Output the (x, y) coordinate of the center of the cell containing the given text.  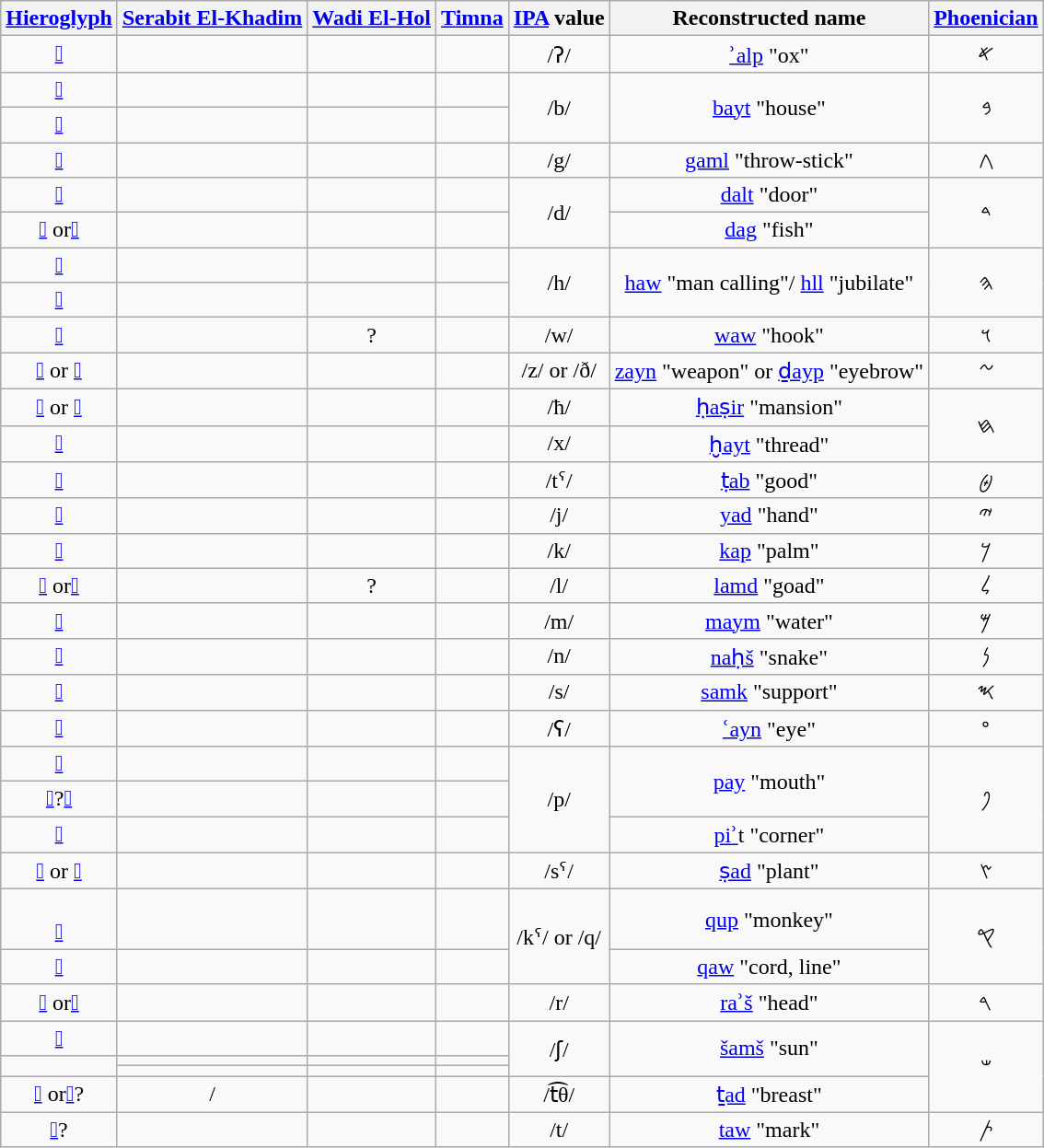
/d/ (559, 213)
𓍢 or𓋿 (59, 586)
𓀠 (59, 265)
𓌉 (59, 335)
/g/ (559, 159)
𐤂 (986, 159)
/kˤ/ or /q/ (559, 937)
𓌙 (59, 159)
𐤃 (986, 213)
ʿayn "eye" (769, 728)
𓐅 or 𓂃 (59, 371)
𓎗 (59, 967)
qup "monkey" (769, 919)
/x/ (559, 444)
pay "mouth" (769, 782)
bayt "house" (769, 107)
yad "hand" (769, 516)
ḫayt "thread" (769, 444)
𓉗 or 𓉿 (59, 407)
/s/ (559, 692)
/b/ (559, 107)
piʾt "corner" (769, 835)
𓃾 (59, 54)
𓃻 (59, 919)
𐤁 (986, 107)
/ħ/ (559, 407)
𐤕 (986, 1130)
𐤉 (986, 516)
šamš "sun" (769, 1048)
𓀁 (59, 300)
/j/ (559, 516)
𓄤 (59, 481)
Timna (473, 18)
𐤀 (986, 54)
𓇴 (59, 1038)
𓉔 (59, 124)
naḥš "snake" (769, 656)
/z/ or /ð/ (559, 371)
𐤇 (986, 425)
ṭab "good" (769, 481)
𓂧 (59, 551)
/k/ (559, 551)
𐤐 (986, 800)
𓊽 (59, 692)
𓁶 or𓂉 (59, 1003)
zayn "weapon" or ḏayp "eyebrow" (769, 371)
/n/ (559, 656)
IPA value (559, 18)
/r/ (559, 1003)
𓂋 (59, 764)
𐤔 (986, 1066)
ʾalp "ox" (769, 54)
𐤌 (986, 620)
/t͡θ/ (559, 1095)
𐤅 (986, 335)
𓁹 (59, 728)
/ʕ/ (559, 728)
𐤊 (986, 551)
/tˤ/ (559, 481)
𓉿 (59, 195)
𐤈 (986, 481)
𐤏 (986, 728)
lamd "goad" (769, 586)
/p/ (559, 800)
Hieroglyph (59, 18)
/m/ (559, 620)
ḥaṣir "mansion" (769, 407)
Serabit El-Khadim (212, 18)
𓂝 (59, 516)
/l/ (559, 586)
𓆓 (59, 656)
/ (212, 1095)
Phoenician (986, 18)
𐤓 (986, 1003)
𓇑 or 𓇉 (59, 871)
/ʃ/ (559, 1048)
𓆟 or𓆡 (59, 230)
𐤑 (986, 871)
𐤄 (986, 283)
𐤆 (986, 371)
𓎛 (59, 444)
dag "fish" (769, 230)
haw "man calling"/ hll "jubilate" (769, 283)
ṯad "breast" (769, 1095)
ṣad "plant" (769, 871)
𐤍 (986, 656)
dalt "door" (769, 195)
/sˤ/ (559, 871)
Reconstructed name (769, 18)
𓊋 (59, 835)
𓉐 (59, 89)
𓈖 (59, 620)
Wadi El-Hol (372, 18)
samk "support" (769, 692)
𐤎 (986, 692)
taw "mark" (769, 1130)
𐤒 (986, 937)
kap "palm" (769, 551)
/t/ (559, 1130)
𐤋 (986, 586)
/h/ (559, 283)
gaml "throw-stick" (769, 159)
raʾš "head" (769, 1003)
𓌔 or𓐮? (59, 1095)
/w/ (559, 335)
maym "water" (769, 620)
𓏴? (59, 1130)
𓂏?𓇳 (59, 799)
/ʔ/ (559, 54)
qaw "cord, line" (769, 967)
waw "hook" (769, 335)
